From the cell containing the given text, extract its center point as (X, Y) coordinate. 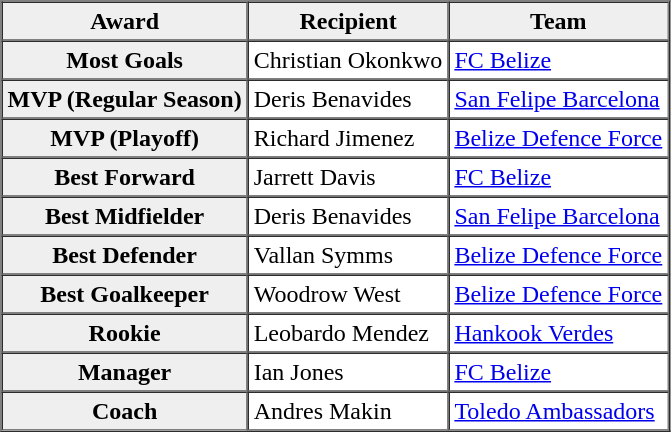
Richard Jimenez (348, 138)
Best Forward (125, 178)
MVP (Regular Season) (125, 100)
Leobardo Mendez (348, 334)
Recipient (348, 22)
Toledo Ambassadors (558, 412)
Jarrett Davis (348, 178)
Christian Okonkwo (348, 60)
MVP (Playoff) (125, 138)
Rookie (125, 334)
Best Goalkeeper (125, 294)
Coach (125, 412)
Manager (125, 372)
Best Midfielder (125, 216)
Andres Makin (348, 412)
Woodrow West (348, 294)
Ian Jones (348, 372)
Vallan Symms (348, 256)
Hankook Verdes (558, 334)
Most Goals (125, 60)
Award (125, 22)
Best Defender (125, 256)
Team (558, 22)
